Return (X, Y) of the center of cell containing provided text 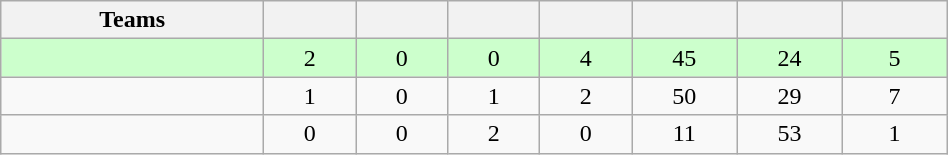
7 (894, 96)
24 (790, 58)
Teams (132, 20)
29 (790, 96)
45 (684, 58)
50 (684, 96)
5 (894, 58)
11 (684, 134)
4 (586, 58)
53 (790, 134)
